Search for the cell housing the specified text and yield its [x, y] center coordinate. 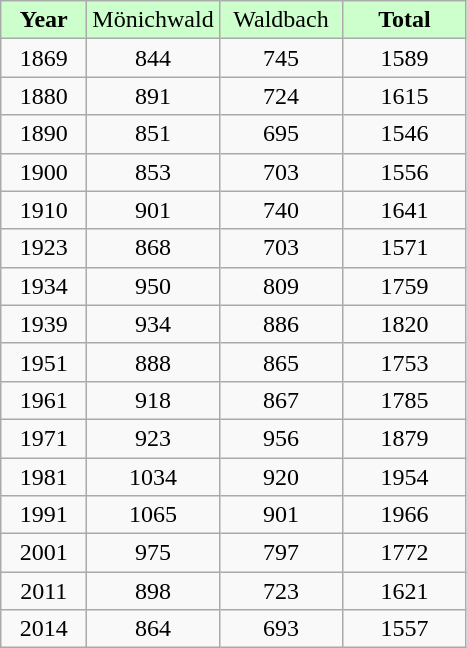
888 [153, 362]
1557 [405, 629]
851 [153, 134]
1890 [44, 134]
1556 [405, 172]
918 [153, 400]
920 [281, 477]
853 [153, 172]
1820 [405, 324]
1615 [405, 96]
Waldbach [281, 20]
1971 [44, 438]
740 [281, 210]
1923 [44, 248]
1879 [405, 438]
693 [281, 629]
797 [281, 553]
2014 [44, 629]
865 [281, 362]
1869 [44, 58]
2011 [44, 591]
956 [281, 438]
1065 [153, 515]
695 [281, 134]
891 [153, 96]
724 [281, 96]
868 [153, 248]
1961 [44, 400]
1571 [405, 248]
1880 [44, 96]
923 [153, 438]
867 [281, 400]
1753 [405, 362]
1954 [405, 477]
1991 [44, 515]
1939 [44, 324]
844 [153, 58]
745 [281, 58]
1951 [44, 362]
2001 [44, 553]
1934 [44, 286]
1966 [405, 515]
723 [281, 591]
950 [153, 286]
1772 [405, 553]
Mönichwald [153, 20]
886 [281, 324]
1981 [44, 477]
1546 [405, 134]
809 [281, 286]
1589 [405, 58]
Total [405, 20]
1785 [405, 400]
Year [44, 20]
1910 [44, 210]
1759 [405, 286]
1641 [405, 210]
1621 [405, 591]
1900 [44, 172]
1034 [153, 477]
975 [153, 553]
934 [153, 324]
864 [153, 629]
898 [153, 591]
